Detect which cell encompasses the target text, then output its (X, Y) center coordinate. 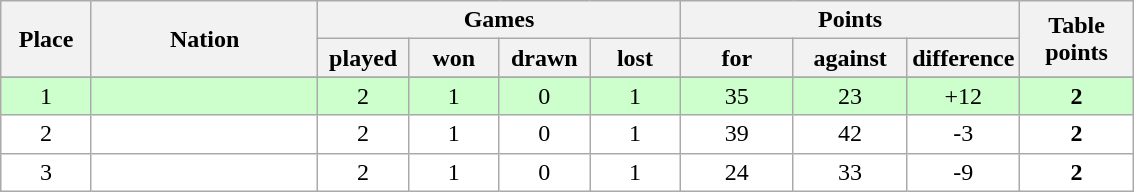
Points (850, 20)
difference (964, 58)
lost (636, 58)
played (364, 58)
won (454, 58)
for (736, 58)
Place (46, 39)
Nation (204, 39)
23 (850, 96)
42 (850, 134)
drawn (544, 58)
33 (850, 172)
3 (46, 172)
-3 (964, 134)
against (850, 58)
Games (499, 20)
-9 (964, 172)
24 (736, 172)
39 (736, 134)
+12 (964, 96)
Tablepoints (1076, 39)
35 (736, 96)
